Return [x, y] of the center of cell containing provided text 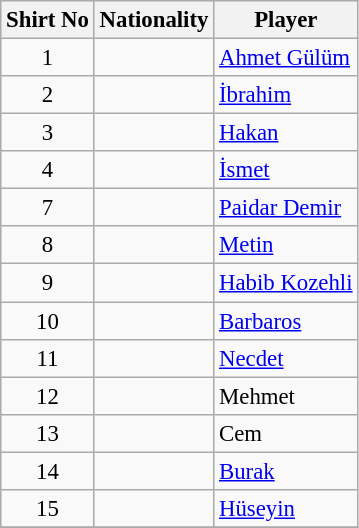
11 [48, 358]
Ahmet Gülüm [286, 58]
Player [286, 20]
İbrahim [286, 95]
4 [48, 170]
12 [48, 396]
10 [48, 321]
Cem [286, 433]
9 [48, 283]
13 [48, 433]
Hüseyin [286, 509]
Necdet [286, 358]
Nationality [154, 20]
Hakan [286, 133]
Burak [286, 471]
Barbaros [286, 321]
3 [48, 133]
Habib Kozehli [286, 283]
Mehmet [286, 396]
7 [48, 208]
İsmet [286, 170]
Paidar Demir [286, 208]
1 [48, 58]
15 [48, 509]
14 [48, 471]
Metin [286, 245]
8 [48, 245]
Shirt No [48, 20]
2 [48, 95]
